Identify which cell holds the provided text, then report its [x, y] central coordinate. 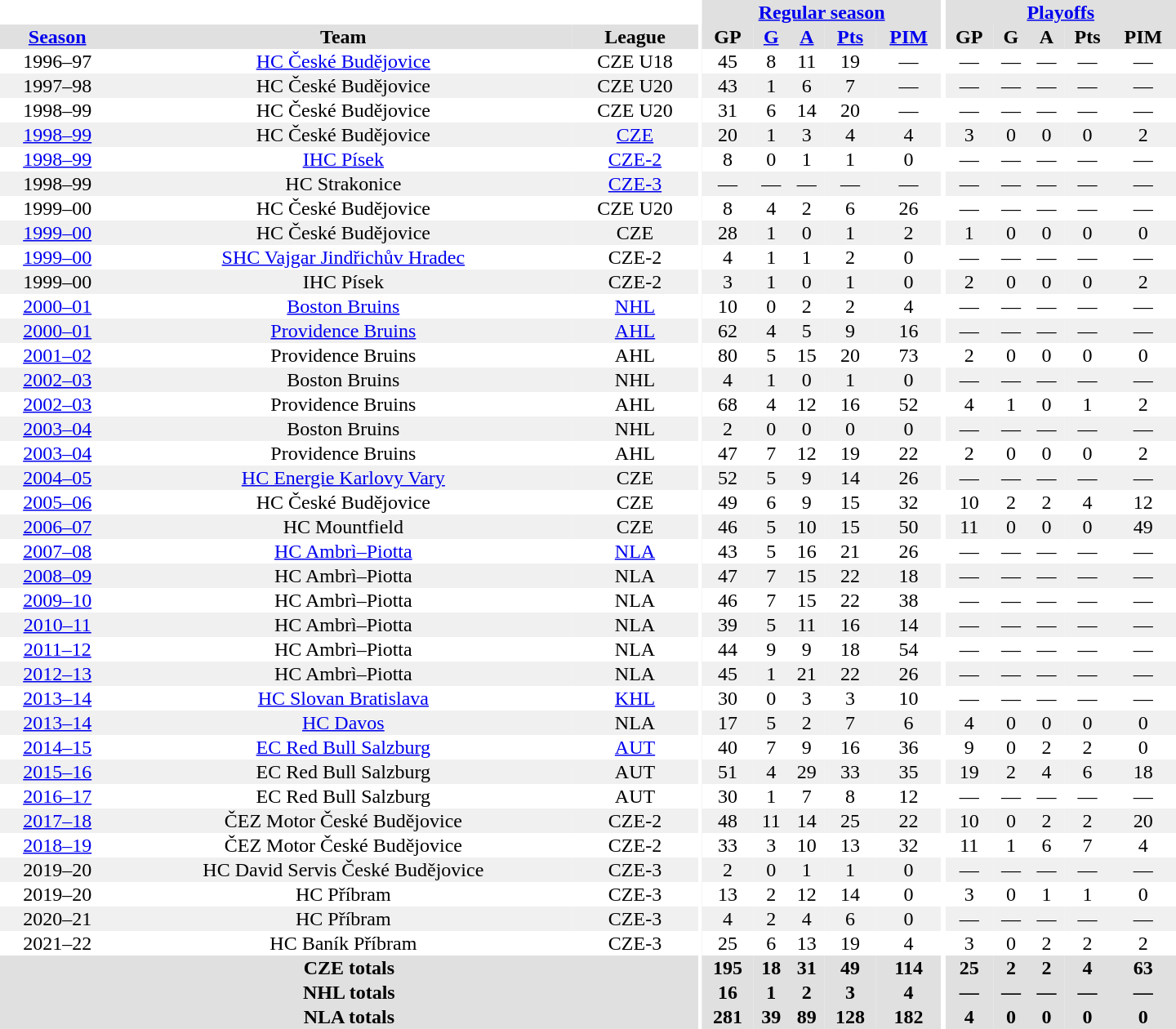
281 [728, 1017]
Playoffs [1060, 12]
2014–15 [57, 747]
40 [728, 747]
80 [728, 355]
2020–21 [57, 919]
2001–02 [57, 355]
35 [909, 772]
2010–11 [57, 625]
HC Baník Příbram [343, 943]
2007–08 [57, 551]
League [635, 37]
54 [909, 649]
1996–97 [57, 61]
HC Strakonice [343, 184]
CZE totals [350, 968]
SHC Vajgar Jindřichův Hradec [343, 257]
44 [728, 649]
2021–22 [57, 943]
2016–17 [57, 796]
HC David Servis České Budějovice [343, 870]
17 [728, 723]
29 [807, 772]
2018–19 [57, 845]
68 [728, 404]
2004–05 [57, 478]
62 [728, 331]
182 [909, 1017]
63 [1143, 968]
89 [807, 1017]
38 [909, 600]
HC Energie Karlovy Vary [343, 478]
1997–98 [57, 86]
Regular season [822, 12]
51 [728, 772]
2011–12 [57, 649]
2012–13 [57, 674]
HC Mountfield [343, 527]
195 [728, 968]
2015–16 [57, 772]
2006–07 [57, 527]
2008–09 [57, 576]
Season [57, 37]
2017–18 [57, 821]
36 [909, 747]
NLA totals [350, 1017]
73 [909, 355]
48 [728, 821]
HC Davos [343, 723]
NHL totals [350, 992]
HC Slovan Bratislava [343, 698]
50 [909, 527]
128 [851, 1017]
114 [909, 968]
28 [728, 233]
2005–06 [57, 502]
CZE U18 [635, 61]
Team [343, 37]
2009–10 [57, 600]
KHL [635, 698]
